Determine the (x, y) coordinate at the center of the cell enclosing the given text.  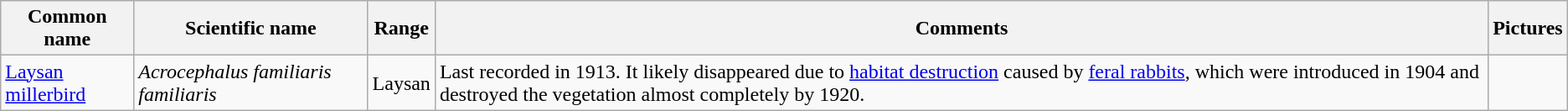
Acrocephalus familiaris familiaris (251, 82)
Common name (67, 29)
Range (401, 29)
Laysan (401, 82)
Scientific name (251, 29)
Comments (962, 29)
Pictures (1528, 29)
Laysan millerbird (67, 82)
